Extract the [x, y] coordinate from the center of the cell holding the provided text.  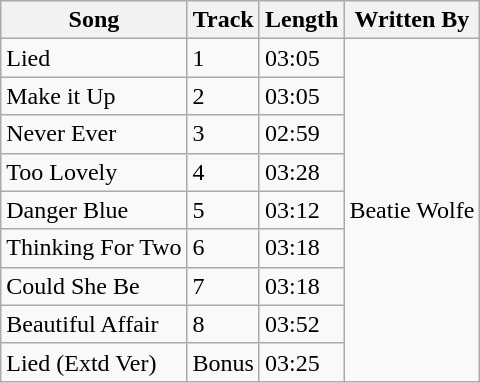
Thinking For Two [94, 248]
4 [223, 172]
7 [223, 286]
Lied (Extd Ver) [94, 362]
Length [301, 20]
5 [223, 210]
2 [223, 96]
Bonus [223, 362]
Beautiful Affair [94, 324]
03:25 [301, 362]
3 [223, 134]
Could She Be [94, 286]
02:59 [301, 134]
Too Lovely [94, 172]
Track [223, 20]
Make it Up [94, 96]
Never Ever [94, 134]
03:12 [301, 210]
Lied [94, 58]
03:52 [301, 324]
Song [94, 20]
Beatie Wolfe [412, 210]
1 [223, 58]
Danger Blue [94, 210]
8 [223, 324]
Written By [412, 20]
6 [223, 248]
03:28 [301, 172]
